Extract the [x, y] coordinate from the center of the cell holding the provided text.  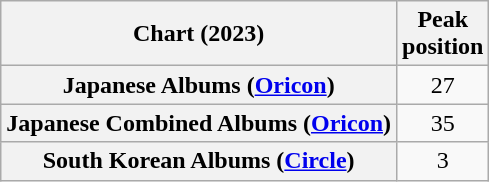
Japanese Albums (Oricon) [199, 85]
South Korean Albums (Circle) [199, 161]
Japanese Combined Albums (Oricon) [199, 123]
27 [443, 85]
Peakposition [443, 34]
35 [443, 123]
3 [443, 161]
Chart (2023) [199, 34]
